Pinpoint the cell where the given text exists, returning its (X, Y) midpoint coordinate. 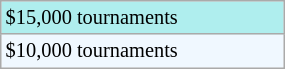
$15,000 tournaments (142, 17)
$10,000 tournaments (142, 51)
